Find where the given text appears and provide that cell's center as [x, y] coordinate. 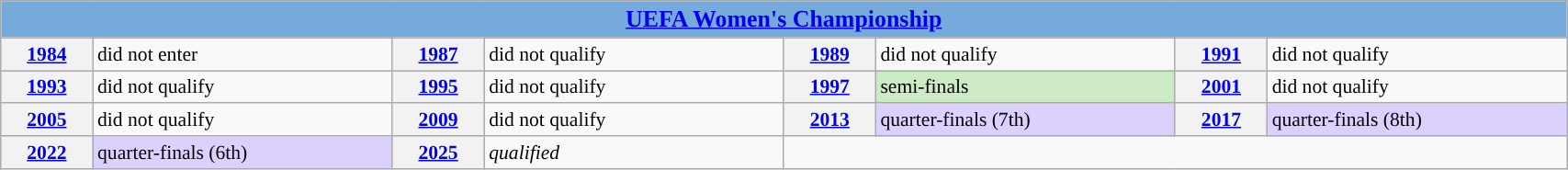
qualified [634, 153]
2025 [438, 153]
quarter-finals (7th) [1025, 120]
2009 [438, 120]
2001 [1221, 87]
1993 [47, 87]
1989 [829, 54]
2022 [47, 153]
2017 [1221, 120]
quarter-finals (6th) [243, 153]
1995 [438, 87]
semi-finals [1025, 87]
did not enter [243, 54]
2013 [829, 120]
1984 [47, 54]
quarter-finals (8th) [1417, 120]
2005 [47, 120]
1987 [438, 54]
1997 [829, 87]
UEFA Women's Championship [784, 19]
1991 [1221, 54]
